Return [X, Y] of the center of cell containing provided text 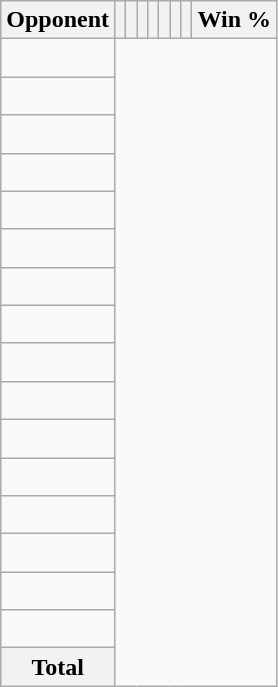
Opponent [58, 20]
Win % [234, 20]
Total [58, 667]
